Determine the (x, y) coordinate at the center of the cell enclosing the given text.  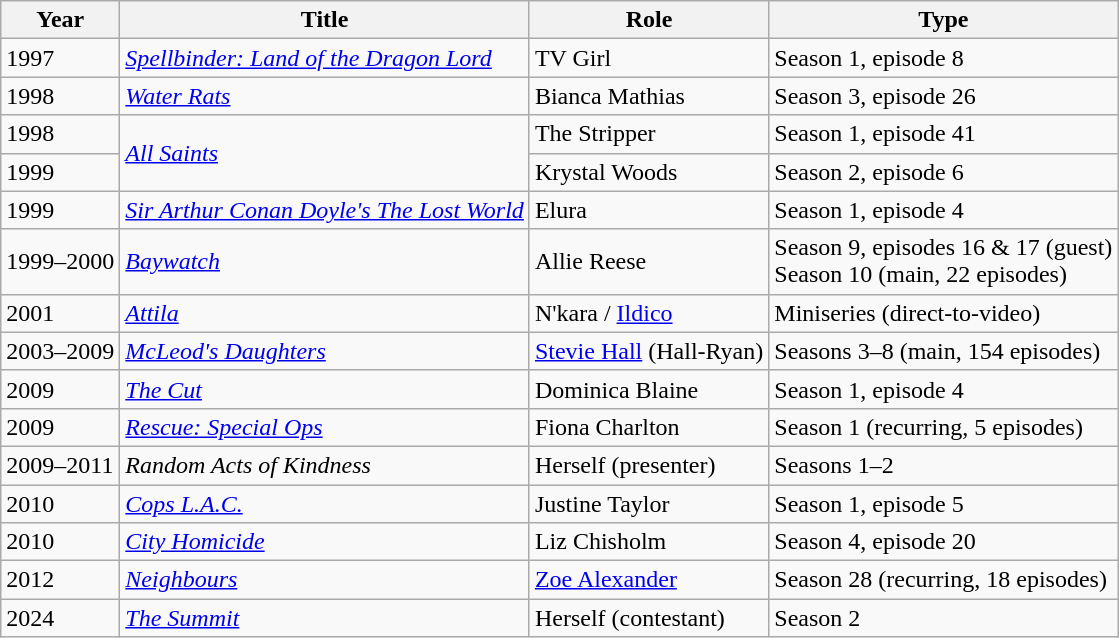
Season 4, episode 20 (944, 542)
Season 9, episodes 16 & 17 (guest)Season 10 (main, 22 episodes) (944, 262)
Season 1 (recurring, 5 episodes) (944, 427)
Bianca Mathias (648, 96)
Elura (648, 210)
Year (60, 20)
Seasons 3–8 (main, 154 episodes) (944, 351)
All Saints (325, 153)
Dominica Blaine (648, 389)
Stevie Hall (Hall-Ryan) (648, 351)
Liz Chisholm (648, 542)
Type (944, 20)
Baywatch (325, 262)
The Cut (325, 389)
Neighbours (325, 580)
Zoe Alexander (648, 580)
2012 (60, 580)
Season 1, episode 8 (944, 58)
Justine Taylor (648, 503)
Herself (presenter) (648, 465)
Seasons 1–2 (944, 465)
Allie Reese (648, 262)
1997 (60, 58)
Krystal Woods (648, 172)
Role (648, 20)
1999–2000 (60, 262)
City Homicide (325, 542)
Title (325, 20)
Miniseries (direct-to-video) (944, 313)
The Stripper (648, 134)
Spellbinder: Land of the Dragon Lord (325, 58)
Cops L.A.C. (325, 503)
Season 1, episode 5 (944, 503)
Attila (325, 313)
2001 (60, 313)
2024 (60, 618)
The Summit (325, 618)
Herself (contestant) (648, 618)
N'kara / Ildico (648, 313)
Sir Arthur Conan Doyle's The Lost World (325, 210)
Water Rats (325, 96)
Season 1, episode 41 (944, 134)
Season 2 (944, 618)
Season 3, episode 26 (944, 96)
Season 28 (recurring, 18 episodes) (944, 580)
McLeod's Daughters (325, 351)
Fiona Charlton (648, 427)
2003–2009 (60, 351)
Rescue: Special Ops (325, 427)
Random Acts of Kindness (325, 465)
2009–2011 (60, 465)
TV Girl (648, 58)
Season 2, episode 6 (944, 172)
